Extract the (x, y) coordinate from the center of the cell holding the provided text.  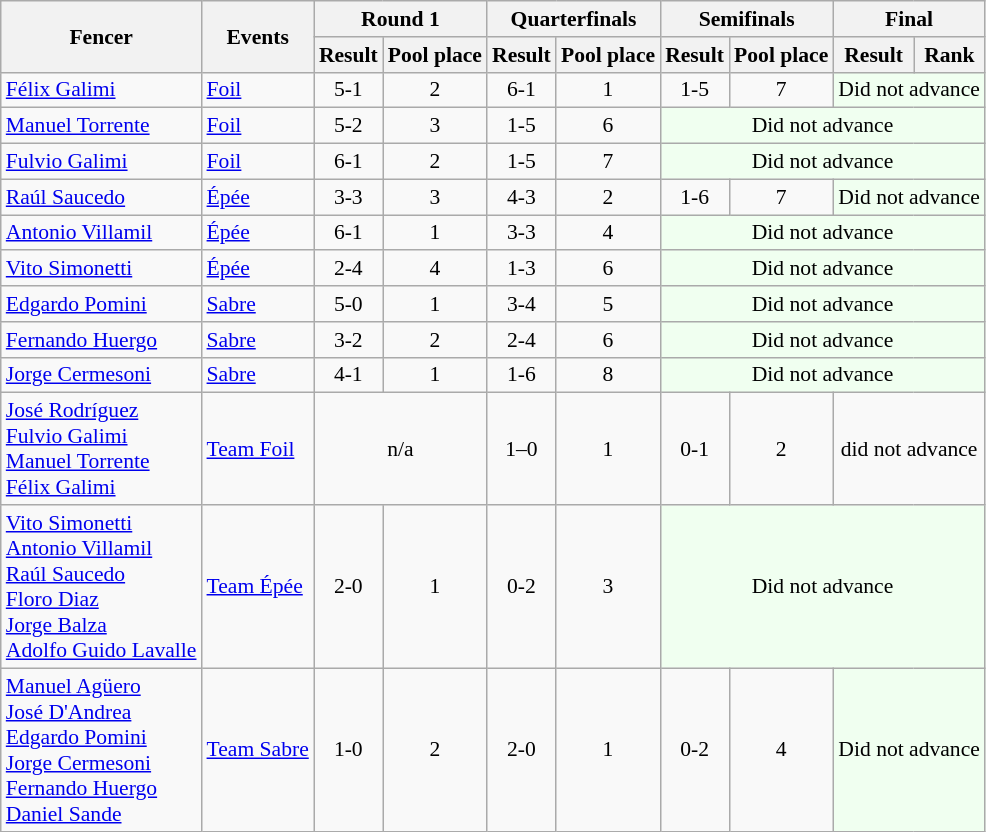
Fulvio Galimi (102, 162)
Vito Simonetti Antonio Villamil Raúl Saucedo Floro Diaz Jorge Balza Adolfo Guido Lavalle (102, 586)
Rank (950, 55)
Raúl Saucedo (102, 197)
Team Foil (258, 449)
Manuel Agüero José D'Andrea Edgardo Pomini Jorge Cermesoni Fernando Huergo Daniel Sande (102, 750)
0-1 (694, 449)
5-2 (348, 126)
Edgardo Pomini (102, 304)
3-4 (522, 304)
n/a (400, 449)
José Rodríguez Fulvio Galimi Manuel Torrente Félix Galimi (102, 449)
4-3 (522, 197)
Team Épée (258, 586)
Antonio Villamil (102, 233)
Félix Galimi (102, 90)
8 (608, 375)
Vito Simonetti (102, 269)
4-1 (348, 375)
1–0 (522, 449)
did not advance (909, 449)
Events (258, 36)
Semifinals (746, 19)
Fencer (102, 36)
1-3 (522, 269)
Jorge Cermesoni (102, 375)
Round 1 (400, 19)
Final (909, 19)
3-2 (348, 340)
Manuel Torrente (102, 126)
Fernando Huergo (102, 340)
5-0 (348, 304)
Team Sabre (258, 750)
1-0 (348, 750)
5-1 (348, 90)
Quarterfinals (574, 19)
5 (608, 304)
